Capture the cell that displays the provided text and extract its [X, Y] central coordinate. 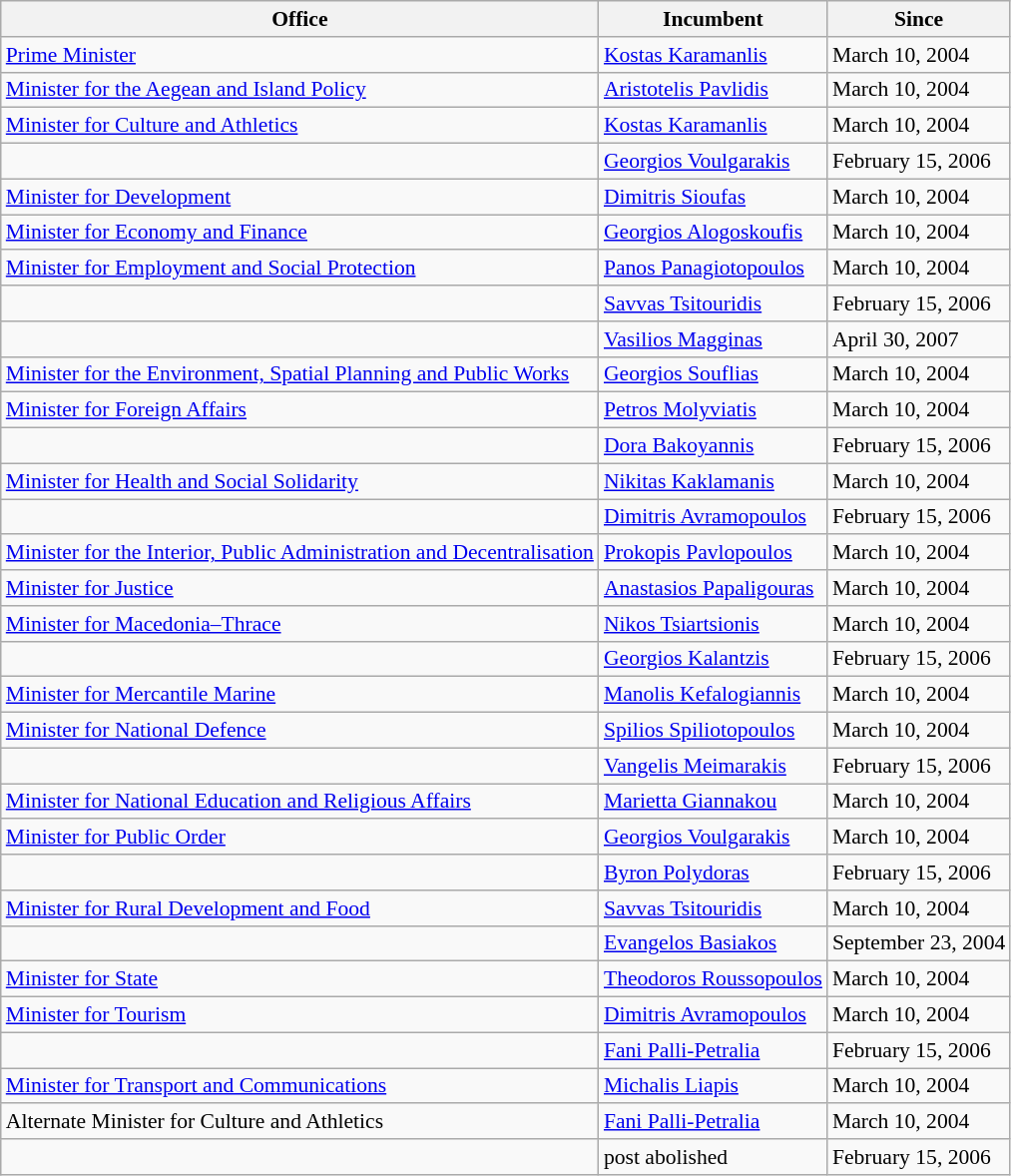
Minister for Employment and Social Protection [299, 269]
Minister for Public Order [299, 838]
Minister for Health and Social Solidarity [299, 481]
Since [918, 19]
Minister for Tourism [299, 1015]
Vasilios Magginas [713, 339]
Prime Minister [299, 55]
Marietta Giannakou [713, 802]
Evangelos Basiakos [713, 943]
Dimitris Sioufas [713, 197]
Vangelis Meimarakis [713, 766]
Incumbent [713, 19]
Nikitas Kaklamanis [713, 481]
Anastasios Papaligouras [713, 588]
Minister for the Aegean and Island Policy [299, 90]
Aristotelis Pavlidis [713, 90]
Minister for National Education and Religious Affairs [299, 802]
Minister for Mercantile Marine [299, 695]
Prokopis Pavlopoulos [713, 553]
Panos Panagiotopoulos [713, 269]
Minister for Macedonia–Thrace [299, 624]
Minister for Transport and Communications [299, 1086]
Minister for Rural Development and Food [299, 908]
Theodoros Roussopoulos [713, 979]
Alternate Minister for Culture and Athletics [299, 1122]
Minister for the Interior, Public Administration and Decentralisation [299, 553]
Office [299, 19]
Minister for State [299, 979]
Spilios Spiliotopoulos [713, 731]
Georgios Souflias [713, 374]
Manolis Kefalogiannis [713, 695]
Minister for Justice [299, 588]
Minister for National Defence [299, 731]
Byron Polydoras [713, 873]
Minister for Development [299, 197]
post abolished [713, 1157]
September 23, 2004 [918, 943]
Minister for Foreign Affairs [299, 410]
Minister for Culture and Athletics [299, 126]
Dora Bakoyannis [713, 446]
Georgios Kalantzis [713, 659]
Nikos Tsiartsionis [713, 624]
Minister for the Environment, Spatial Planning and Public Works [299, 374]
Petros Molyviatis [713, 410]
Michalis Liapis [713, 1086]
April 30, 2007 [918, 339]
Georgios Alogoskoufis [713, 233]
Minister for Economy and Finance [299, 233]
